Search for the cell housing the specified text and yield its [X, Y] center coordinate. 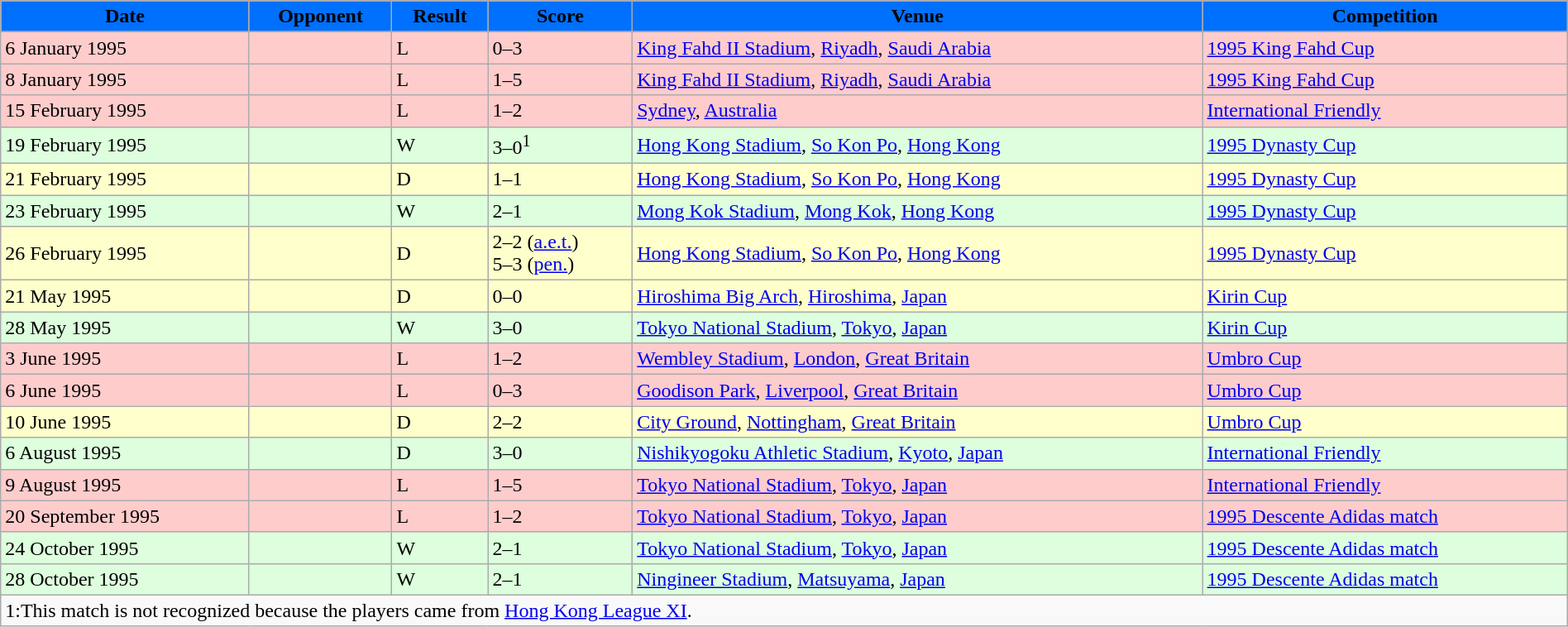
Competition [1384, 17]
Mong Kok Stadium, Mong Kok, Hong Kong [918, 211]
City Ground, Nottingham, Great Britain [918, 422]
10 June 1995 [125, 422]
6 January 1995 [125, 48]
Hiroshima Big Arch, Hiroshima, Japan [918, 296]
3–01 [561, 146]
Result [440, 17]
9 August 1995 [125, 485]
6 June 1995 [125, 390]
Opponent [321, 17]
8 January 1995 [125, 79]
Sydney, Australia [918, 111]
28 May 1995 [125, 328]
1:This match is not recognized because the players came from Hong Kong League XI. [784, 610]
Goodison Park, Liverpool, Great Britain [918, 390]
Wembley Stadium, London, Great Britain [918, 359]
Nishikyogoku Athletic Stadium, Kyoto, Japan [918, 453]
2–2 (a.e.t.)5–3 (pen.) [561, 253]
0–0 [561, 296]
20 September 1995 [125, 516]
26 February 1995 [125, 253]
3 June 1995 [125, 359]
Score [561, 17]
28 October 1995 [125, 579]
19 February 1995 [125, 146]
Venue [918, 17]
1–1 [561, 179]
23 February 1995 [125, 211]
Ningineer Stadium, Matsuyama, Japan [918, 579]
Date [125, 17]
21 May 1995 [125, 296]
15 February 1995 [125, 111]
21 February 1995 [125, 179]
24 October 1995 [125, 548]
6 August 1995 [125, 453]
2–2 [561, 422]
